Identify which cell holds the provided text, then report its (X, Y) central coordinate. 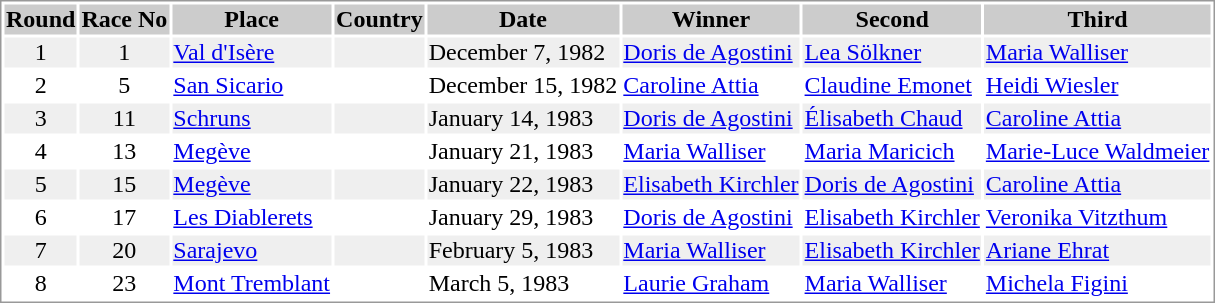
Country (380, 19)
Round (40, 19)
Élisabeth Chaud (892, 119)
6 (40, 217)
Sarajevo (252, 251)
January 14, 1983 (523, 119)
Mont Tremblant (252, 283)
Race No (124, 19)
Claudine Emonet (892, 85)
Date (523, 19)
17 (124, 217)
Ariane Ehrat (1098, 251)
Second (892, 19)
3 (40, 119)
4 (40, 151)
Les Diablerets (252, 217)
Laurie Graham (711, 283)
San Sicario (252, 85)
Marie-Luce Waldmeier (1098, 151)
December 15, 1982 (523, 85)
Michela Figini (1098, 283)
2 (40, 85)
Veronika Vitzthum (1098, 217)
March 5, 1983 (523, 283)
Winner (711, 19)
20 (124, 251)
Val d'Isère (252, 53)
January 21, 1983 (523, 151)
8 (40, 283)
Maria Maricich (892, 151)
January 22, 1983 (523, 185)
December 7, 1982 (523, 53)
Schruns (252, 119)
7 (40, 251)
Heidi Wiesler (1098, 85)
13 (124, 151)
11 (124, 119)
Place (252, 19)
February 5, 1983 (523, 251)
Third (1098, 19)
15 (124, 185)
23 (124, 283)
January 29, 1983 (523, 217)
Lea Sölkner (892, 53)
